Search for the cell housing the specified text and yield its (x, y) center coordinate. 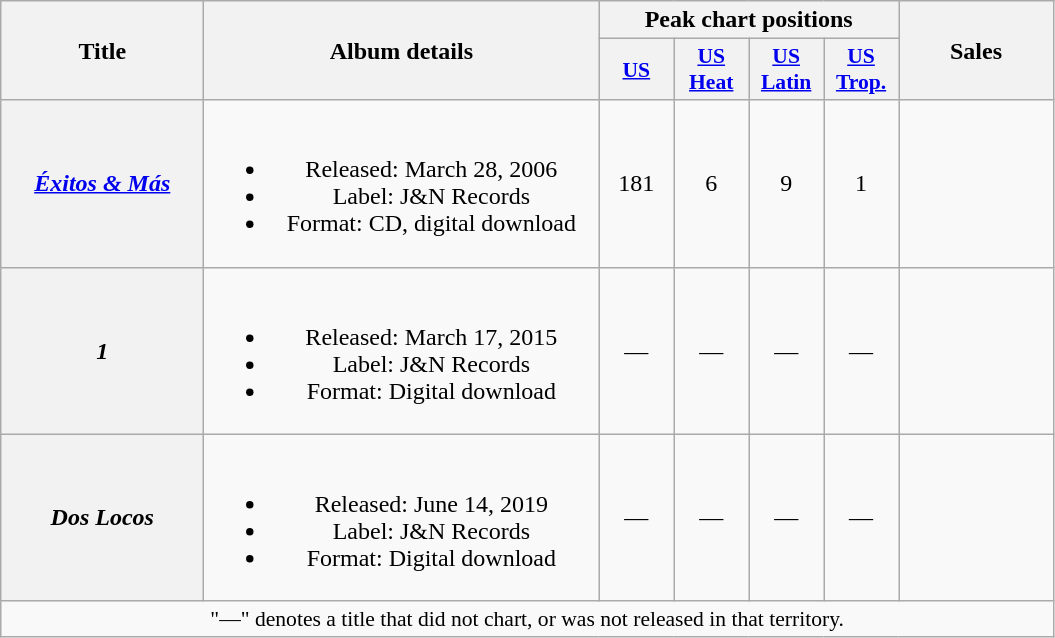
Peak chart positions (749, 20)
Sales (976, 50)
181 (636, 184)
6 (712, 184)
Dos Locos (102, 518)
Released: June 14, 2019Label: J&N RecordsFormat: Digital download (402, 518)
Released: March 17, 2015Label: J&N RecordsFormat: Digital download (402, 350)
USLatin (786, 70)
"—" denotes a title that did not chart, or was not released in that territory. (528, 619)
9 (786, 184)
USTrop. (862, 70)
US (636, 70)
Released: March 28, 2006Label: J&N RecordsFormat: CD, digital download (402, 184)
Title (102, 50)
USHeat (712, 70)
Album details (402, 50)
Éxitos & Más (102, 184)
